Pinpoint the cell where the given text exists, returning its (X, Y) midpoint coordinate. 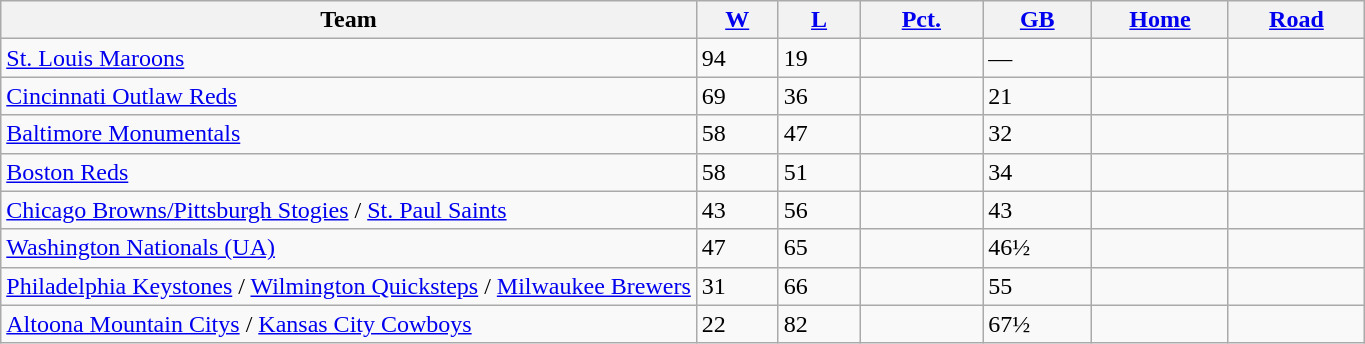
Pct. (922, 20)
82 (819, 324)
66 (819, 286)
Washington Nationals (UA) (349, 248)
Team (349, 20)
22 (737, 324)
Road (1296, 20)
46½ (1038, 248)
Baltimore Monumentals (349, 134)
55 (1038, 286)
W (737, 20)
19 (819, 58)
56 (819, 210)
31 (737, 286)
67½ (1038, 324)
L (819, 20)
51 (819, 172)
GB (1038, 20)
94 (737, 58)
Cincinnati Outlaw Reds (349, 96)
Chicago Browns/Pittsburgh Stogies / St. Paul Saints (349, 210)
34 (1038, 172)
— (1038, 58)
32 (1038, 134)
Home (1160, 20)
21 (1038, 96)
69 (737, 96)
Philadelphia Keystones / Wilmington Quicksteps / Milwaukee Brewers (349, 286)
St. Louis Maroons (349, 58)
65 (819, 248)
36 (819, 96)
Altoona Mountain Citys / Kansas City Cowboys (349, 324)
Boston Reds (349, 172)
